Capture the cell that displays the provided text and extract its [X, Y] central coordinate. 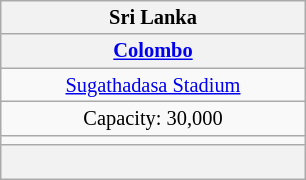
Sugathadasa Stadium [153, 85]
Sri Lanka [153, 17]
Colombo [153, 51]
Capacity: 30,000 [153, 118]
